Provide the (x, y) coordinate of the cell's center where the given text is located.  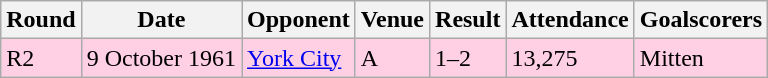
York City (299, 58)
Result (468, 20)
Mitten (700, 58)
A (392, 58)
Attendance (570, 20)
Goalscorers (700, 20)
13,275 (570, 58)
9 October 1961 (161, 58)
1–2 (468, 58)
Opponent (299, 20)
Venue (392, 20)
Round (41, 20)
R2 (41, 58)
Date (161, 20)
